Search for the cell housing the specified text and yield its [x, y] center coordinate. 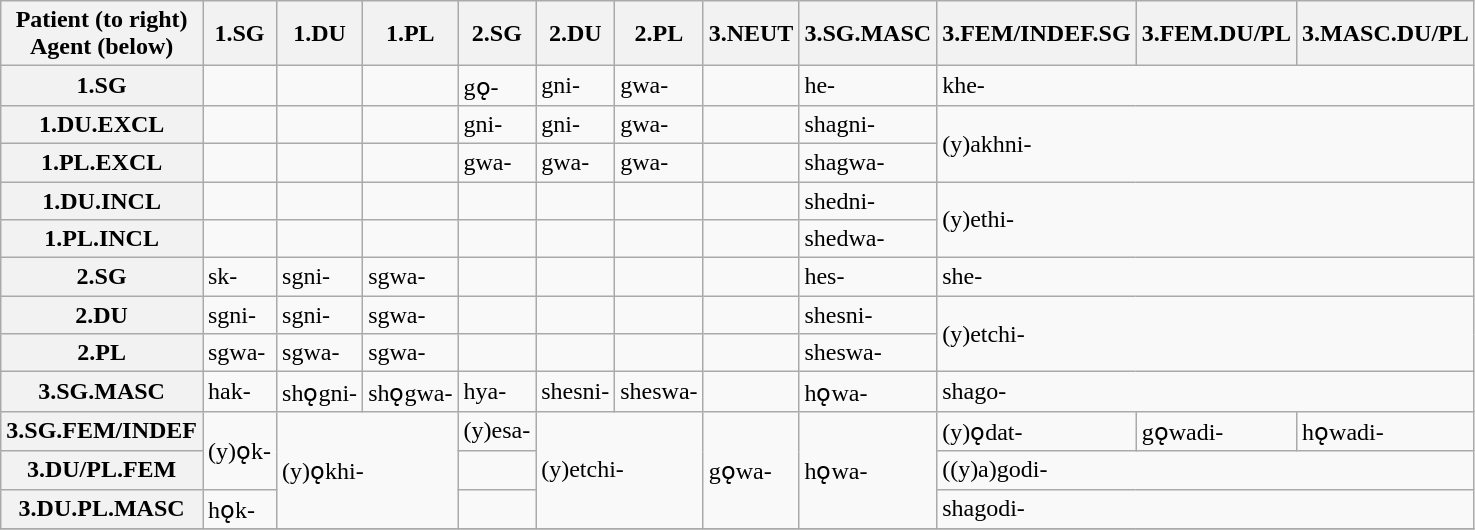
((y)a)godi- [1206, 470]
1.DU.INCL [102, 201]
hǫk- [239, 509]
(y)esa- [497, 431]
gǫ- [497, 86]
gǫwadi- [1216, 431]
1.DU.EXCL [102, 124]
sk- [239, 277]
3.MASC.DU/PL [1386, 34]
3.DU/PL.FEM [102, 470]
shǫgni- [320, 392]
shagodi- [1206, 509]
3.SG.FEM/INDEF [102, 431]
hes- [868, 277]
khe- [1206, 86]
3.DU.PL.MASC [102, 509]
1.PL.EXCL [102, 162]
Patient (to right)Agent (below) [102, 34]
shagwa- [868, 162]
hǫwadi- [1386, 431]
(y)ǫk- [239, 450]
1.DU [320, 34]
he- [868, 86]
gǫwa- [751, 470]
shedwa- [868, 239]
hya- [497, 392]
shagni- [868, 124]
1.PL [410, 34]
(y)ethi- [1206, 220]
1.PL.INCL [102, 239]
shedni- [868, 201]
shǫgwa- [410, 392]
(y)ǫdat- [1037, 431]
3.FEM.DU/PL [1216, 34]
(y)akhni- [1206, 143]
(y)ǫkhi- [368, 470]
3.NEUT [751, 34]
shago- [1206, 392]
3.FEM/INDEF.SG [1037, 34]
hak- [239, 392]
she- [1206, 277]
